Capture the cell that displays the provided text and extract its (X, Y) central coordinate. 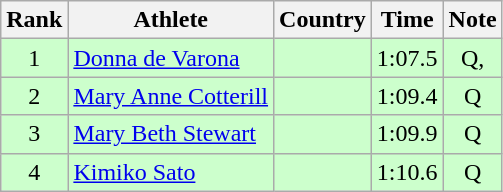
Mary Beth Stewart (171, 134)
1 (34, 58)
Rank (34, 20)
1:09.4 (407, 96)
3 (34, 134)
Mary Anne Cotterill (171, 96)
1:07.5 (407, 58)
Athlete (171, 20)
Country (323, 20)
Note (472, 20)
Time (407, 20)
1:09.9 (407, 134)
Q, (472, 58)
Donna de Varona (171, 58)
1:10.6 (407, 172)
2 (34, 96)
4 (34, 172)
Kimiko Sato (171, 172)
